Return the [X, Y] coordinate for the center point of the cell that contains the specified text.  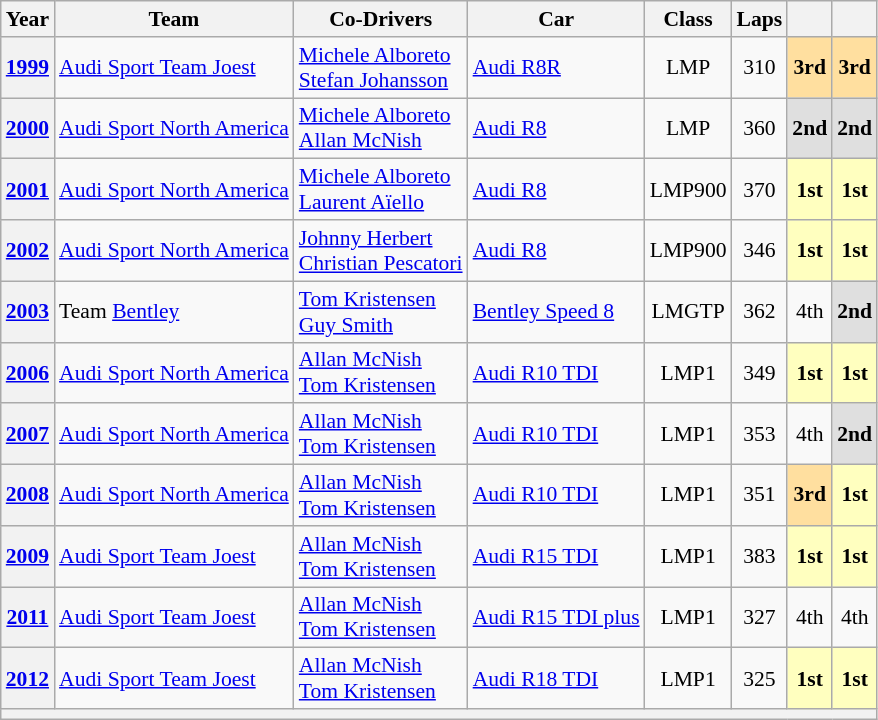
349 [760, 372]
383 [760, 556]
2003 [28, 312]
360 [760, 128]
Audi R8R [556, 68]
2008 [28, 496]
2000 [28, 128]
2009 [28, 556]
2002 [28, 250]
Michele Alboreto Stefan Johansson [381, 68]
2001 [28, 190]
Michele Alboreto Allan McNish [381, 128]
325 [760, 678]
Bentley Speed 8 [556, 312]
2006 [28, 372]
Tom Kristensen Guy Smith [381, 312]
1999 [28, 68]
327 [760, 618]
353 [760, 434]
2007 [28, 434]
Laps [760, 19]
2011 [28, 618]
351 [760, 496]
Year [28, 19]
Audi R15 TDI [556, 556]
Co-Drivers [381, 19]
LMGTP [688, 312]
310 [760, 68]
Audi R18 TDI [556, 678]
346 [760, 250]
Car [556, 19]
Class [688, 19]
Team Bentley [174, 312]
Audi R15 TDI plus [556, 618]
2012 [28, 678]
Michele Alboreto Laurent Aïello [381, 190]
362 [760, 312]
370 [760, 190]
Team [174, 19]
Johnny Herbert Christian Pescatori [381, 250]
